Provide the [X, Y] coordinate of the cell's center where the given text is located.  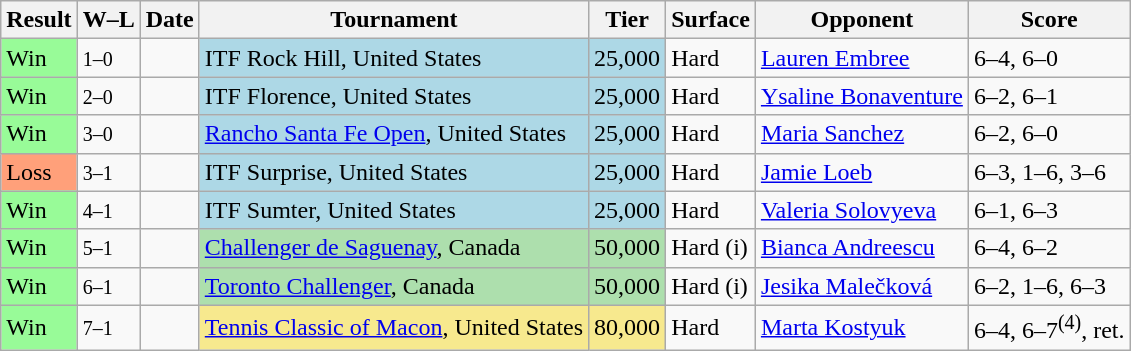
Lauren Embree [862, 58]
7–1 [108, 328]
3–0 [108, 134]
Tennis Classic of Macon, United States [394, 328]
6–2, 6–0 [1049, 134]
Result [39, 20]
ITF Florence, United States [394, 96]
Toronto Challenger, Canada [394, 286]
6–3, 1–6, 3–6 [1049, 172]
Marta Kostyuk [862, 328]
6–1, 6–3 [1049, 210]
Score [1049, 20]
1–0 [108, 58]
Ysaline Bonaventure [862, 96]
6–2, 1–6, 6–3 [1049, 286]
W–L [108, 20]
Maria Sanchez [862, 134]
Opponent [862, 20]
Loss [39, 172]
ITF Surprise, United States [394, 172]
6–2, 6–1 [1049, 96]
Surface [711, 20]
6–1 [108, 286]
6–4, 6–0 [1049, 58]
4–1 [108, 210]
Jamie Loeb [862, 172]
ITF Sumter, United States [394, 210]
Bianca Andreescu [862, 248]
6–4, 6–2 [1049, 248]
Jesika Malečková [862, 286]
Tournament [394, 20]
ITF Rock Hill, United States [394, 58]
Rancho Santa Fe Open, United States [394, 134]
2–0 [108, 96]
Tier [628, 20]
3–1 [108, 172]
Date [170, 20]
Challenger de Saguenay, Canada [394, 248]
80,000 [628, 328]
6–4, 6–7(4), ret. [1049, 328]
5–1 [108, 248]
Valeria Solovyeva [862, 210]
